Output the [X, Y] coordinate of the center of the cell containing the given text.  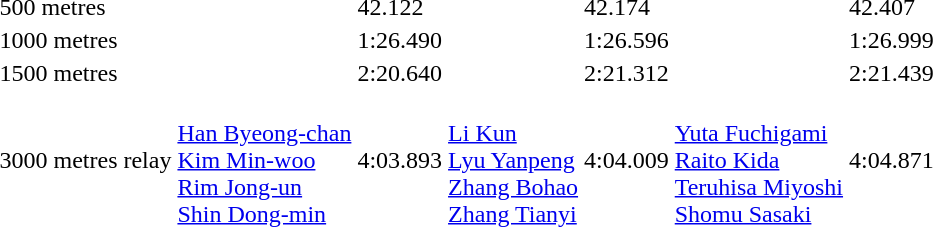
2:21.312 [627, 73]
1:26.596 [627, 40]
2:20.640 [400, 73]
1:26.490 [400, 40]
